Output the (x, y) coordinate of the center of the cell containing the given text.  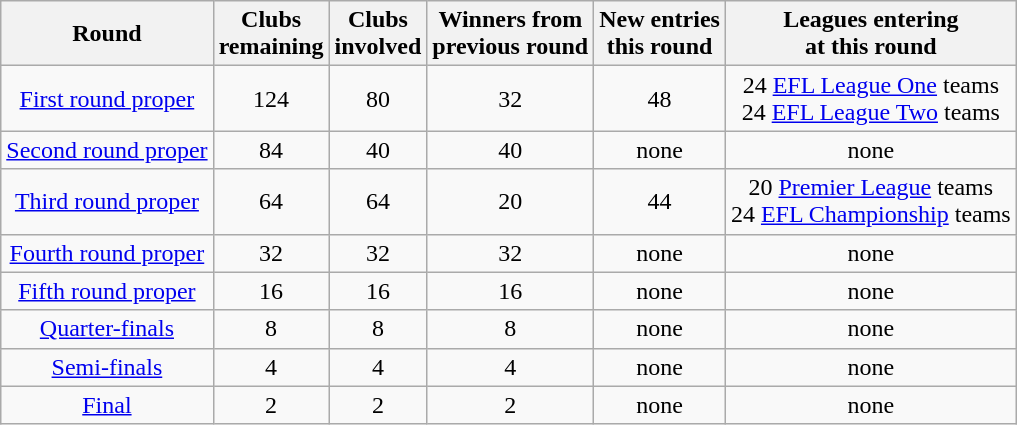
Second round proper (107, 150)
First round proper (107, 98)
20 Premier League teams 24 EFL Championship teams (870, 202)
Quarter-finals (107, 329)
24 EFL League One teams 24 EFL League Two teams (870, 98)
Third round proper (107, 202)
Semi-finals (107, 367)
Clubsinvolved (378, 34)
New entriesthis round (660, 34)
124 (271, 98)
Winners fromprevious round (510, 34)
Leagues enteringat this round (870, 34)
84 (271, 150)
Fifth round proper (107, 291)
Fourth round proper (107, 253)
44 (660, 202)
48 (660, 98)
20 (510, 202)
80 (378, 98)
Round (107, 34)
Final (107, 405)
Clubsremaining (271, 34)
